Detect which cell encompasses the target text, then output its [X, Y] center coordinate. 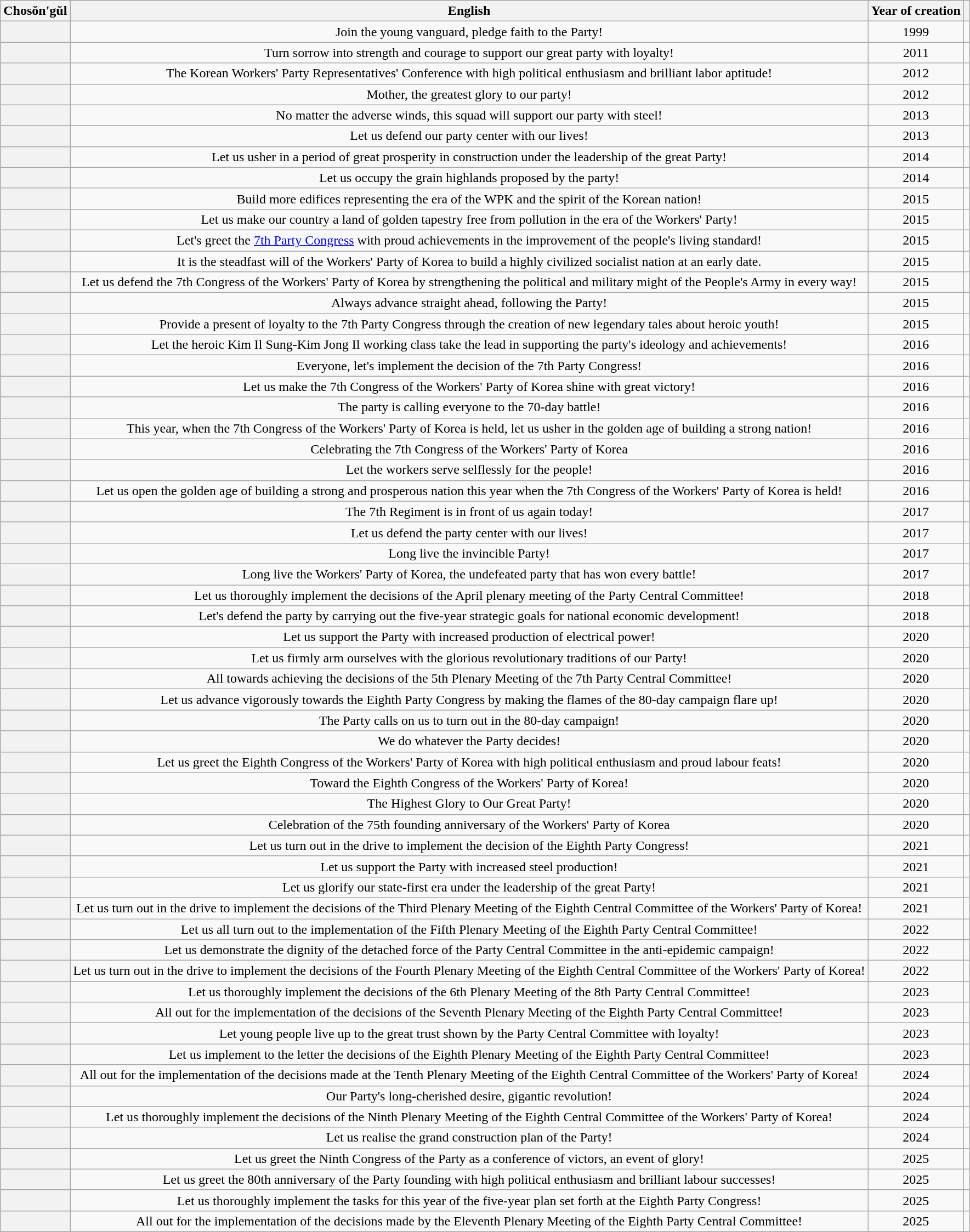
Provide a present of loyalty to the 7th Party Congress through the creation of new legendary tales about heroic youth! [469, 324]
Let us support the Party with increased steel production! [469, 866]
Let the workers serve selflessly for the people! [469, 470]
Let us greet the 80th anniversary of the Party founding with high political enthusiasm and brilliant labour successes! [469, 1179]
2011 [916, 53]
Let us turn out in the drive to implement the decision of the Eighth Party Congress! [469, 845]
The Korean Workers' Party Representatives' Conference with high political enthusiasm and brilliant labor aptitude! [469, 73]
Build more edifices representing the era of the WPK and the spirit of the Korean nation! [469, 198]
Let us defend the party center with our lives! [469, 532]
Let us usher in a period of great prosperity in construction under the leadership of the great Party! [469, 157]
Let us advance vigorously towards the Eighth Party Congress by making the flames of the 80-day campaign flare up! [469, 700]
The Highest Glory to Our Great Party! [469, 804]
The party is calling everyone to the 70-day battle! [469, 407]
Celebration of the 75th founding anniversary of the Workers' Party of Korea [469, 825]
The Party calls on us to turn out in the 80-day campaign! [469, 720]
Celebrating the 7th Congress of the Workers' Party of Korea [469, 449]
Year of creation [916, 11]
Let young people live up to the great trust shown by the Party Central Committee with loyalty! [469, 1034]
Let us realise the grand construction plan of the Party! [469, 1138]
We do whatever the Party decides! [469, 741]
Let's defend the party by carrying out the five-year strategic goals for national economic development! [469, 616]
Let us defend the 7th Congress of the Workers' Party of Korea by strengthening the political and military might of the People's Army in every way! [469, 282]
Let us all turn out to the implementation of the Fifth Plenary Meeting of the Eighth Party Central Committee! [469, 929]
Let us glorify our state-first era under the leadership of the great Party! [469, 887]
Always advance straight ahead, following the Party! [469, 303]
Let us turn out in the drive to implement the decisions of the Third Plenary Meeting of the Eighth Central Committee of the Workers' Party of Korea! [469, 908]
Let us open the golden age of building a strong and prosperous nation this year when the 7th Congress of the Workers' Party of Korea is held! [469, 491]
All towards achieving the decisions of the 5th Plenary Meeting of the 7th Party Central Committee! [469, 679]
Let us greet the Ninth Congress of the Party as a conference of victors, an event of glory! [469, 1159]
Let the heroic Kim Il Sung-Kim Jong Il working class take the lead in supporting the party's ideology and achievements! [469, 345]
Join the young vanguard, pledge faith to the Party! [469, 32]
Let us make the 7th Congress of the Workers' Party of Korea shine with great victory! [469, 387]
This year, when the 7th Congress of the Workers' Party of Korea is held, let us usher in the golden age of building a strong nation! [469, 428]
Let us support the Party with increased production of electrical power! [469, 637]
Let us firmly arm ourselves with the glorious revolutionary traditions of our Party! [469, 658]
Let us thoroughly implement the decisions of the 6th Plenary Meeting of the 8th Party Central Committee! [469, 992]
All out for the implementation of the decisions made by the Eleventh Plenary Meeting of the Eighth Party Central Committee! [469, 1221]
Let us demonstrate the dignity of the detached force of the Party Central Committee in the anti-epidemic campaign! [469, 950]
Let us thoroughly implement the tasks for this year of the five-year plan set forth at the Eighth Party Congress! [469, 1200]
Long live the Workers' Party of Korea, the undefeated party that has won every battle! [469, 574]
Everyone, let's implement the decision of the 7th Party Congress! [469, 366]
1999 [916, 32]
All out for the implementation of the decisions made at the Tenth Plenary Meeting of the Eighth Central Committee of the Workers' Party of Korea! [469, 1075]
All out for the implementation of the decisions of the Seventh Plenary Meeting of the Eighth Party Central Committee! [469, 1013]
Mother, the greatest glory to our party! [469, 94]
Toward the Eighth Congress of the Workers' Party of Korea! [469, 783]
Let us thoroughly implement the decisions of the Ninth Plenary Meeting of the Eighth Central Committee of the Workers' Party of Korea! [469, 1117]
Let us greet the Eighth Congress of the Workers' Party of Korea with high political enthusiasm and proud labour feats! [469, 762]
No matter the adverse winds, this squad will support our party with steel! [469, 115]
Long live the invincible Party! [469, 553]
Let us occupy the grain highlands proposed by the party! [469, 178]
Chosŏn'gŭl [35, 11]
Our Party's long-cherished desire, gigantic revolution! [469, 1096]
Let us defend our party center with our lives! [469, 136]
Turn sorrow into strength and courage to support our great party with loyalty! [469, 53]
Let us thoroughly implement the decisions of the April plenary meeting of the Party Central Committee! [469, 595]
Let us make our country a land of golden tapestry free from pollution in the era of the Workers' Party! [469, 219]
The 7th Regiment is in front of us again today! [469, 512]
Let us turn out in the drive to implement the decisions of the Fourth Plenary Meeting of the Eighth Central Committee of the Workers' Party of Korea! [469, 971]
English [469, 11]
It is the steadfast will of the Workers' Party of Korea to build a highly civilized socialist nation at an early date. [469, 262]
Let's greet the 7th Party Congress with proud achievements in the improvement of the people's living standard! [469, 240]
Let us implement to the letter the decisions of the Eighth Plenary Meeting of the Eighth Party Central Committee! [469, 1054]
